Search for the cell housing the specified text and yield its [X, Y] center coordinate. 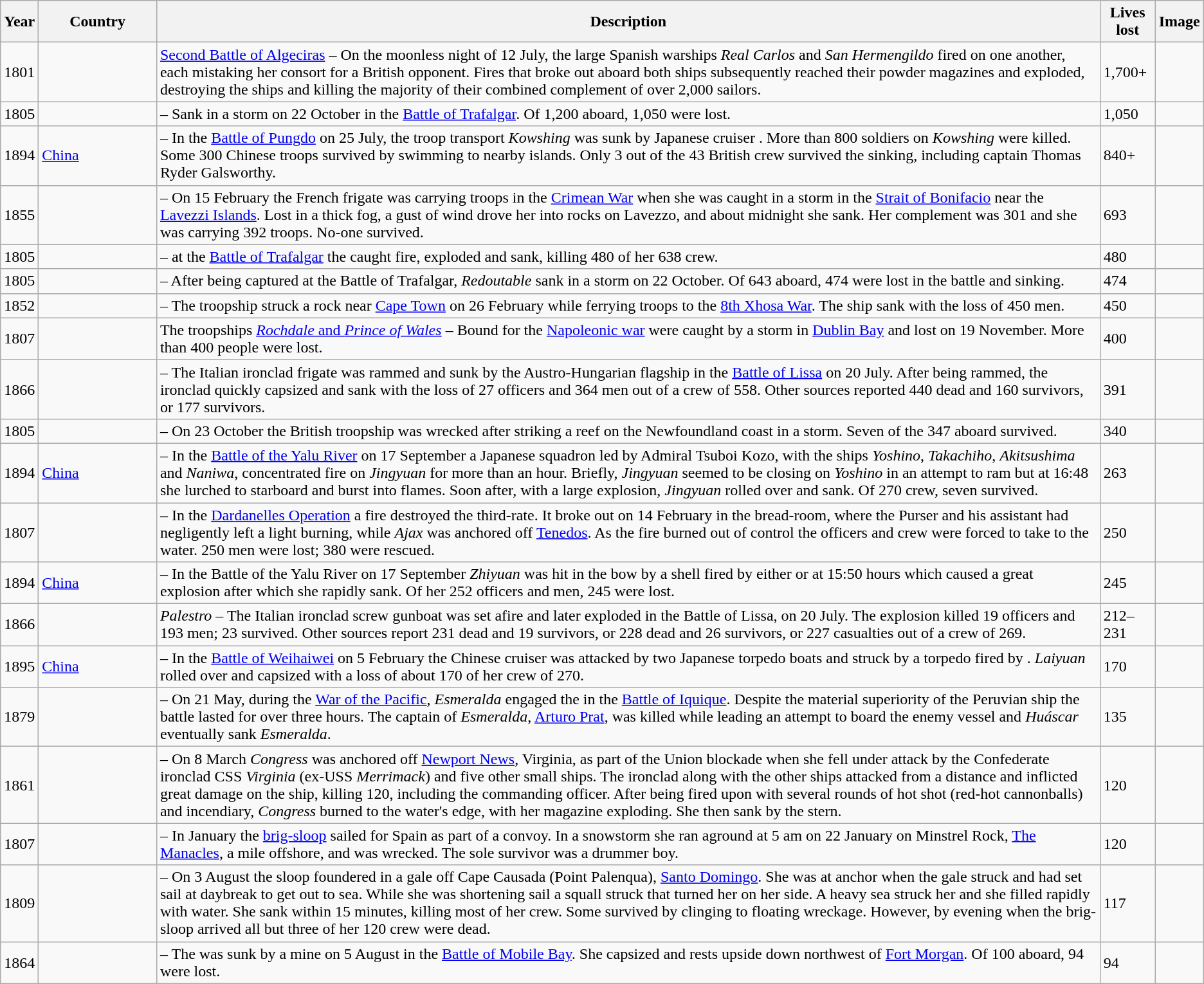
1809 [19, 903]
– On 23 October the British troopship was wrecked after striking a reef on the Newfoundland coast in a storm. Seven of the 347 aboard survived. [628, 431]
212–231 [1127, 625]
– at the Battle of Trafalgar the caught fire, exploded and sank, killing 480 of her 638 crew. [628, 257]
263 [1127, 473]
135 [1127, 717]
1879 [19, 717]
– Sank in a storm on 22 October in the Battle of Trafalgar. Of 1,200 aboard, 1,050 were lost. [628, 114]
117 [1127, 903]
Description [628, 22]
Year [19, 22]
1895 [19, 666]
250 [1127, 533]
– The troopship struck a rock near Cape Town on 26 February while ferrying troops to the 8th Xhosa War. The ship sank with the loss of 450 men. [628, 305]
450 [1127, 305]
1861 [19, 785]
1855 [19, 215]
1852 [19, 305]
340 [1127, 431]
474 [1127, 281]
– After being captured at the Battle of Trafalgar, Redoutable sank in a storm on 22 October. Of 643 aboard, 474 were lost in the battle and sinking. [628, 281]
840+ [1127, 156]
1864 [19, 962]
480 [1127, 257]
Image [1180, 22]
1,700+ [1127, 72]
1801 [19, 72]
400 [1127, 338]
Lives lost [1127, 22]
Country [98, 22]
94 [1127, 962]
391 [1127, 389]
245 [1127, 583]
170 [1127, 666]
1,050 [1127, 114]
693 [1127, 215]
